Identify which cell holds the provided text, then report its [x, y] central coordinate. 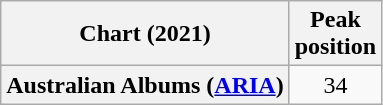
34 [335, 85]
Chart (2021) [145, 34]
Peakposition [335, 34]
Australian Albums (ARIA) [145, 85]
